Locate the cell with the specified text and output its (x, y) center coordinate. 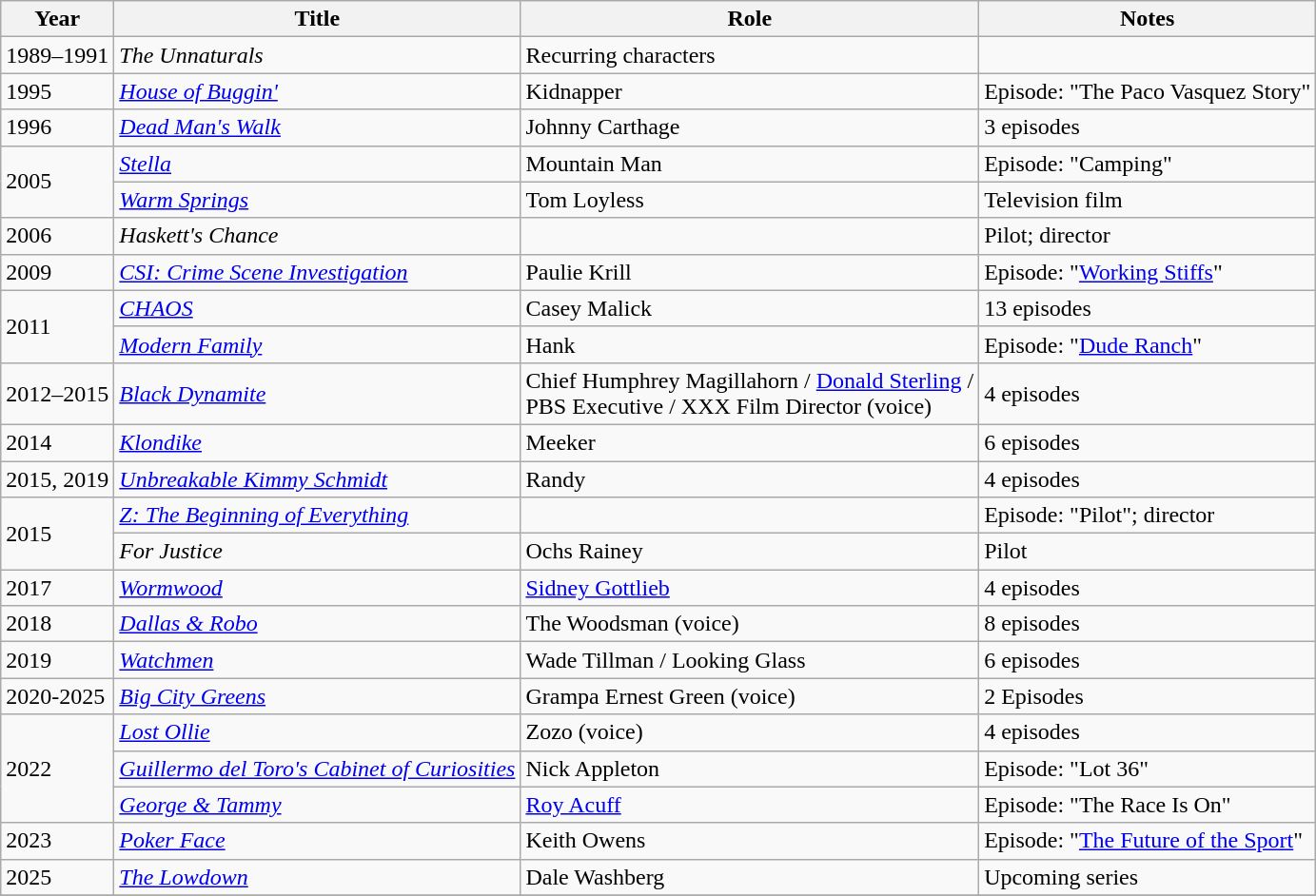
For Justice (318, 552)
Chief Humphrey Magillahorn / Donald Sterling /PBS Executive / XXX Film Director (voice) (750, 394)
2011 (57, 326)
Title (318, 19)
The Unnaturals (318, 55)
Television film (1148, 200)
Episode: "Camping" (1148, 164)
2022 (57, 769)
Guillermo del Toro's Cabinet of Curiosities (318, 769)
Sidney Gottlieb (750, 588)
2023 (57, 841)
Roy Acuff (750, 805)
Watchmen (318, 660)
Year (57, 19)
Keith Owens (750, 841)
3 episodes (1148, 127)
CHAOS (318, 308)
Wade Tillman / Looking Glass (750, 660)
Episode: "Lot 36" (1148, 769)
1989–1991 (57, 55)
Z: The Beginning of Everything (318, 516)
2020-2025 (57, 696)
House of Buggin' (318, 91)
13 episodes (1148, 308)
Klondike (318, 442)
2005 (57, 182)
2025 (57, 877)
Dead Man's Walk (318, 127)
2 Episodes (1148, 696)
1995 (57, 91)
Role (750, 19)
Pilot; director (1148, 236)
The Woodsman (voice) (750, 624)
2006 (57, 236)
Big City Greens (318, 696)
Episode: "The Race Is On" (1148, 805)
2015, 2019 (57, 478)
Casey Malick (750, 308)
Unbreakable Kimmy Schmidt (318, 478)
Tom Loyless (750, 200)
Nick Appleton (750, 769)
Episode: "Dude Ranch" (1148, 344)
Haskett's Chance (318, 236)
Episode: "Pilot"; director (1148, 516)
Stella (318, 164)
George & Tammy (318, 805)
Johnny Carthage (750, 127)
Upcoming series (1148, 877)
2015 (57, 534)
8 episodes (1148, 624)
CSI: Crime Scene Investigation (318, 272)
Wormwood (318, 588)
Pilot (1148, 552)
Black Dynamite (318, 394)
Poker Face (318, 841)
Episode: "The Future of the Sport" (1148, 841)
Episode: "Working Stiffs" (1148, 272)
Paulie Krill (750, 272)
Zozo (voice) (750, 732)
2018 (57, 624)
Mountain Man (750, 164)
Dale Washberg (750, 877)
2019 (57, 660)
Warm Springs (318, 200)
Meeker (750, 442)
Randy (750, 478)
Recurring characters (750, 55)
Ochs Rainey (750, 552)
Grampa Ernest Green (voice) (750, 696)
Lost Ollie (318, 732)
Modern Family (318, 344)
2009 (57, 272)
The Lowdown (318, 877)
Notes (1148, 19)
Dallas & Robo (318, 624)
1996 (57, 127)
2017 (57, 588)
2014 (57, 442)
Hank (750, 344)
2012–2015 (57, 394)
Kidnapper (750, 91)
Episode: "The Paco Vasquez Story" (1148, 91)
